Identify which cell holds the provided text, then report its (x, y) central coordinate. 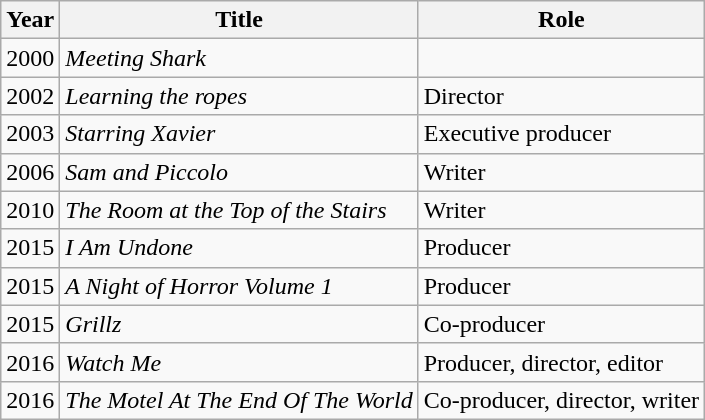
2006 (30, 172)
Producer, director, editor (561, 362)
Grillz (239, 324)
Role (561, 20)
Meeting Shark (239, 58)
Title (239, 20)
Director (561, 96)
I Am Undone (239, 248)
The Motel At The End Of The World (239, 400)
Sam and Piccolo (239, 172)
2000 (30, 58)
2002 (30, 96)
Executive producer (561, 134)
Watch Me (239, 362)
2003 (30, 134)
Starring Xavier (239, 134)
Co-producer, director, writer (561, 400)
2010 (30, 210)
Learning the ropes (239, 96)
The Room at the Top of the Stairs (239, 210)
Co-producer (561, 324)
Year (30, 20)
A Night of Horror Volume 1 (239, 286)
